Determine the [x, y] coordinate at the center of the cell enclosing the given text.  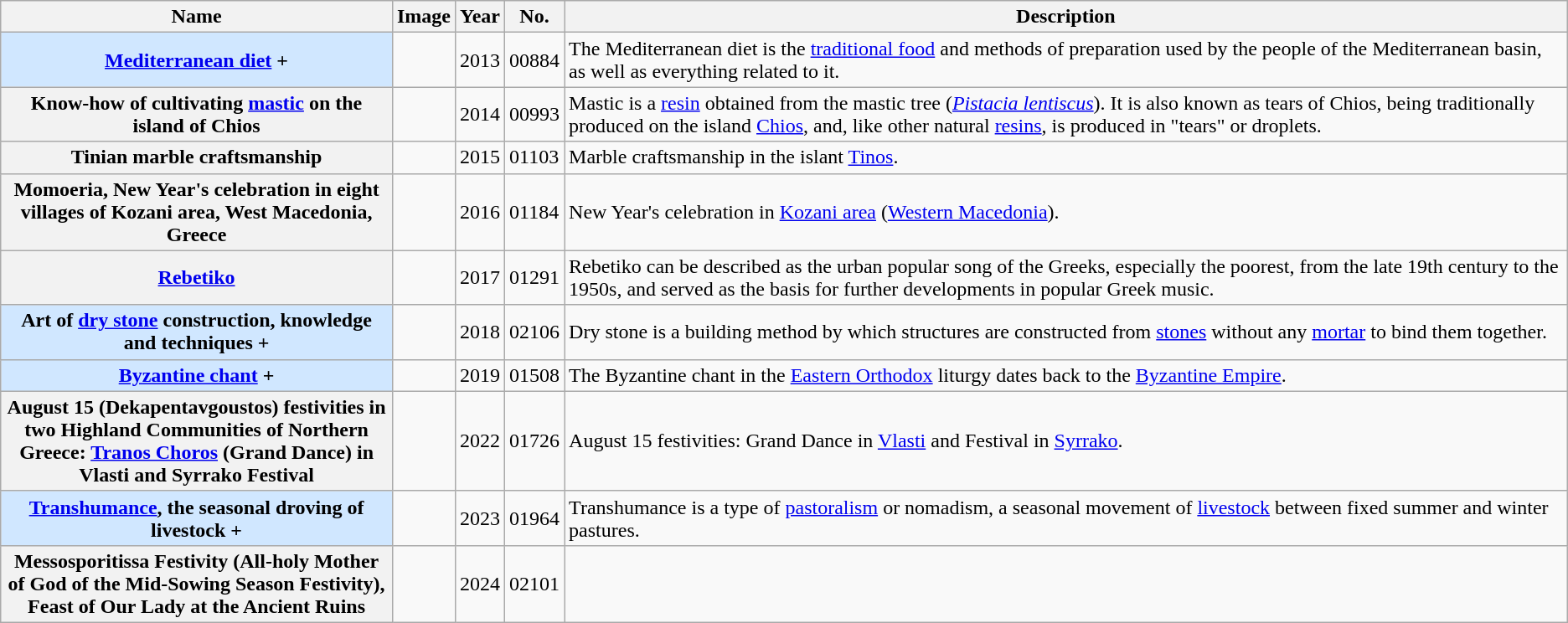
Image [424, 17]
Know-how of cultivating mastic on the island of Chios [197, 114]
Description [1066, 17]
02101 [534, 584]
Rebetiko [197, 278]
Marble craftsmanship in the islant Tinos. [1066, 157]
No. [534, 17]
August 15 festivities: Grand Dance in Vlasti and Festival in Syrrako. [1066, 440]
02106 [534, 332]
01103 [534, 157]
01508 [534, 375]
Transhumance, the seasonal droving of livestock + [197, 517]
2015 [479, 157]
01726 [534, 440]
2019 [479, 375]
Byzantine chant + [197, 375]
Dry stone is a building method by which structures are constructed from stones without any mortar to bind them together. [1066, 332]
2018 [479, 332]
2014 [479, 114]
2022 [479, 440]
Tinian marble craftsmanship [197, 157]
01184 [534, 212]
01291 [534, 278]
August 15 (Dekapentavgoustos) festivities in two Highland Communities of Northern Greece: Tranos Choros (Grand Dance) in Vlasti and Syrrako Festival [197, 440]
Transhumance is a type of pastoralism or nomadism, a seasonal movement of livestock between fixed summer and winter pastures. [1066, 517]
01964 [534, 517]
Name [197, 17]
00884 [534, 60]
2013 [479, 60]
2017 [479, 278]
Mediterranean diet + [197, 60]
The Byzantine chant in the Eastern Orthodox liturgy dates back to the Byzantine Empire. [1066, 375]
2016 [479, 212]
Year [479, 17]
Art of dry stone construction, knowledge and techniques + [197, 332]
2023 [479, 517]
Momoeria, New Year's celebration in eight villages of Kozani area, West Macedonia, Greece [197, 212]
00993 [534, 114]
New Year's celebration in Kozani area (Western Macedonia). [1066, 212]
2024 [479, 584]
Messosporitissa Festivity (All-holy Mother of God of the Mid-Sowing Season Festivity), Feast of Our Lady at the Ancient Ruins [197, 584]
